Search for the cell housing the specified text and yield its [X, Y] center coordinate. 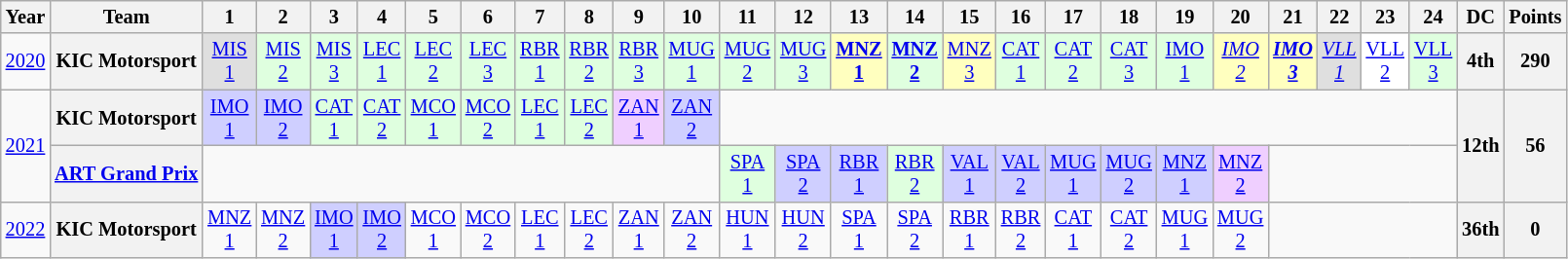
Year [25, 17]
18 [1128, 17]
17 [1073, 17]
56 [1535, 146]
3 [333, 17]
2021 [25, 146]
13 [859, 17]
36th [1480, 230]
20 [1241, 17]
MNZ3 [970, 61]
290 [1535, 61]
2020 [25, 61]
Team [127, 17]
MIS1 [230, 61]
VAL1 [970, 173]
HUN1 [748, 230]
LEC3 [488, 61]
2022 [25, 230]
8 [588, 17]
14 [915, 17]
9 [639, 17]
22 [1340, 17]
12 [803, 17]
MIS2 [282, 61]
VLL3 [1434, 61]
4th [1480, 61]
Points [1535, 17]
MUG3 [803, 61]
12th [1480, 146]
MIS3 [333, 61]
VLL2 [1385, 61]
VAL2 [1021, 173]
23 [1385, 17]
RBR3 [639, 61]
5 [433, 17]
10 [691, 17]
HUN2 [803, 230]
19 [1184, 17]
ART Grand Prix [127, 173]
11 [748, 17]
2 [282, 17]
16 [1021, 17]
0 [1535, 230]
CAT3 [1128, 61]
21 [1292, 17]
DC [1480, 17]
7 [540, 17]
IMO3 [1292, 61]
VLL1 [1340, 61]
6 [488, 17]
1 [230, 17]
24 [1434, 17]
4 [382, 17]
15 [970, 17]
